Capture the cell that displays the provided text and extract its (x, y) central coordinate. 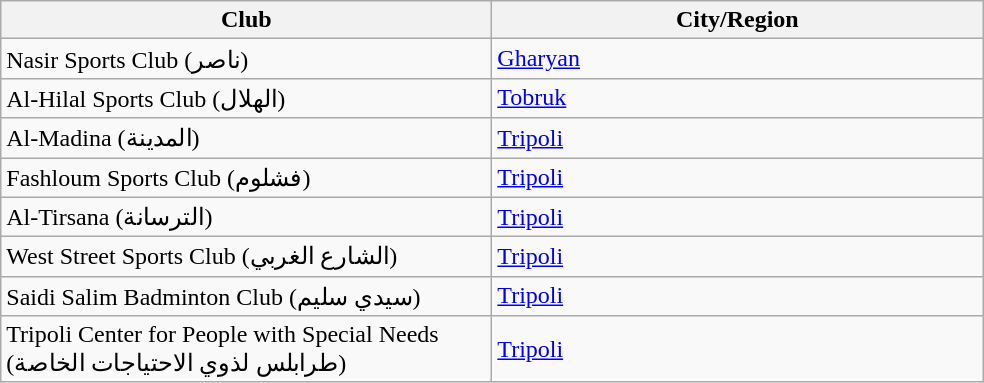
Tobruk (738, 98)
Tripoli Center for People with Special Needs (طرابلس لذوي الاحتياجات الخاصة) (246, 350)
West Street Sports Club (الشارع الغربي) (246, 257)
Saidi Salim Badminton Club (سيدي سليم) (246, 296)
Fashloum Sports Club (فشلوم) (246, 178)
Al-Madina (المدينة) (246, 138)
Club (246, 20)
Al-Hilal Sports Club (الهلال) (246, 98)
Gharyan (738, 59)
Al-Tirsana (الترسانة) (246, 217)
Nasir Sports Club (ناصر) (246, 59)
City/Region (738, 20)
